Locate the cell with the specified text and output its (x, y) center coordinate. 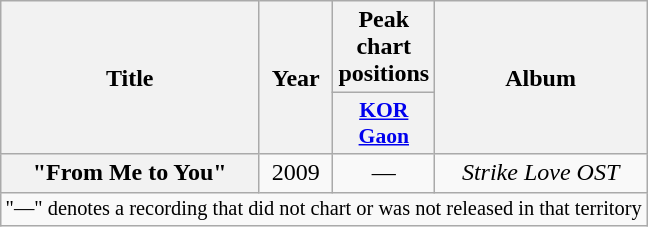
Album (541, 78)
"—" denotes a recording that did not chart or was not released in that territory (324, 209)
2009 (296, 173)
Title (130, 78)
"From Me to You" (130, 173)
Strike Love OST (541, 173)
Year (296, 78)
— (384, 173)
KORGaon (384, 124)
Peak chartpositions (384, 47)
